Pinpoint the cell where the given text exists, returning its (x, y) midpoint coordinate. 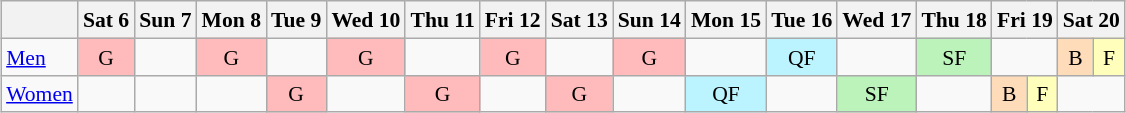
Men (40, 56)
Sat 13 (580, 20)
Sat 20 (1092, 20)
Sat 6 (106, 20)
Sun 14 (650, 20)
Sun 7 (165, 20)
Tue 16 (802, 20)
Mon 8 (232, 20)
Tue 9 (296, 20)
Wed 17 (876, 20)
Thu 18 (954, 20)
Fri 19 (1025, 20)
Thu 11 (442, 20)
Mon 15 (726, 20)
Fri 12 (513, 20)
Wed 10 (366, 20)
Women (40, 94)
